Search for the cell housing the specified text and yield its [x, y] center coordinate. 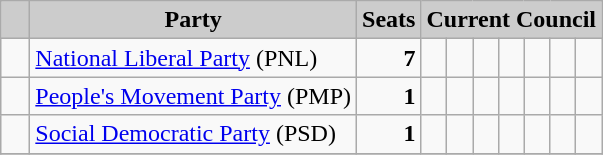
Social Democratic Party (PSD) [194, 134]
Seats [389, 20]
People's Movement Party (PMP) [194, 96]
7 [389, 58]
National Liberal Party (PNL) [194, 58]
Party [194, 20]
Current Council [512, 20]
